Locate the cell with the specified text and output its [X, Y] center coordinate. 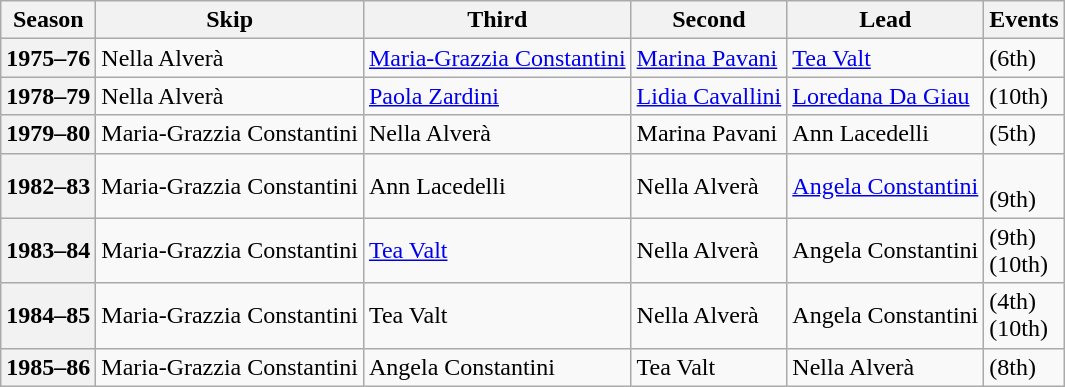
Paola Zardini [497, 96]
1984–85 [48, 316]
(9th) [1024, 186]
(10th) [1024, 96]
Second [709, 20]
(4th) (10th) [1024, 316]
1985–86 [48, 367]
1979–80 [48, 134]
Events [1024, 20]
(5th) [1024, 134]
1983–84 [48, 250]
Season [48, 20]
1978–79 [48, 96]
(9th) (10th) [1024, 250]
(6th) [1024, 58]
Loredana Da Giau [886, 96]
1982–83 [48, 186]
Lead [886, 20]
Skip [230, 20]
Third [497, 20]
(8th) [1024, 367]
1975–76 [48, 58]
Lidia Cavallini [709, 96]
